Capture the cell that displays the provided text and extract its (x, y) central coordinate. 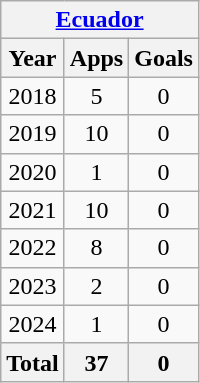
2018 (33, 96)
Total (33, 362)
Apps (96, 58)
8 (96, 248)
Ecuador (100, 20)
Goals (164, 58)
2024 (33, 324)
2023 (33, 286)
Year (33, 58)
2019 (33, 134)
5 (96, 96)
2020 (33, 172)
2021 (33, 210)
2 (96, 286)
37 (96, 362)
2022 (33, 248)
